Determine the [X, Y] coordinate at the center of the cell enclosing the given text.  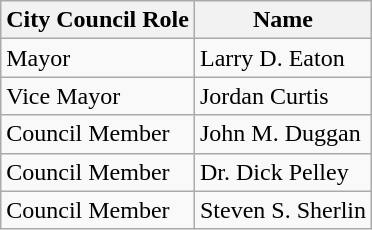
Mayor [98, 58]
John M. Duggan [282, 134]
City Council Role [98, 20]
Jordan Curtis [282, 96]
Vice Mayor [98, 96]
Name [282, 20]
Steven S. Sherlin [282, 210]
Dr. Dick Pelley [282, 172]
Larry D. Eaton [282, 58]
